Return [X, Y] of the center of cell containing provided text 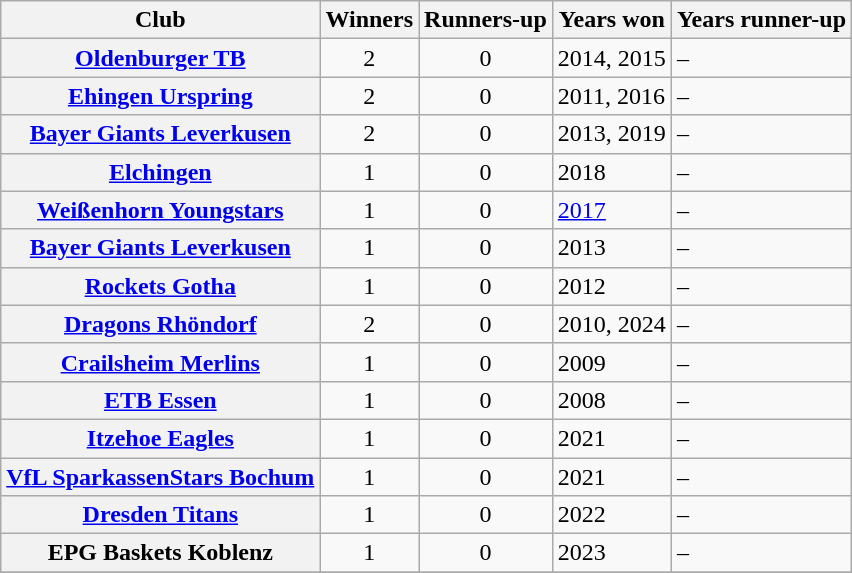
Rockets Gotha [160, 286]
2023 [612, 553]
Dresden Titans [160, 515]
2013, 2019 [612, 134]
2022 [612, 515]
Ehingen Urspring [160, 96]
Years won [612, 20]
2017 [612, 210]
Years runner-up [761, 20]
VfL SparkassenStars Bochum [160, 477]
2018 [612, 172]
ETB Essen [160, 400]
Crailsheim Merlins [160, 362]
2008 [612, 400]
EPG Baskets Koblenz [160, 553]
2010, 2024 [612, 324]
2011, 2016 [612, 96]
Itzehoe Eagles [160, 438]
Winners [370, 20]
Weißenhorn Youngstars [160, 210]
2014, 2015 [612, 58]
2012 [612, 286]
Dragons Rhöndorf [160, 324]
Runners-up [486, 20]
Oldenburger TB [160, 58]
2009 [612, 362]
2013 [612, 248]
Elchingen [160, 172]
Club [160, 20]
